Find where the given text appears and provide that cell's center as [x, y] coordinate. 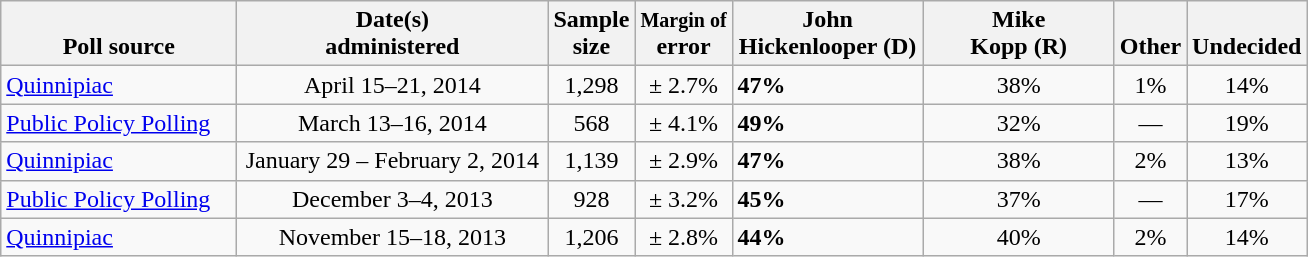
13% [1247, 161]
Date(s)administered [392, 34]
1,139 [592, 161]
± 2.7% [684, 85]
568 [592, 123]
Poll source [119, 34]
± 3.2% [684, 199]
17% [1247, 199]
19% [1247, 123]
Samplesize [592, 34]
December 3–4, 2013 [392, 199]
± 4.1% [684, 123]
1% [1150, 85]
40% [1018, 237]
± 2.9% [684, 161]
37% [1018, 199]
Other [1150, 34]
44% [828, 237]
March 13–16, 2014 [392, 123]
49% [828, 123]
January 29 – February 2, 2014 [392, 161]
1,206 [592, 237]
MikeKopp (R) [1018, 34]
Undecided [1247, 34]
November 15–18, 2013 [392, 237]
± 2.8% [684, 237]
928 [592, 199]
Margin oferror [684, 34]
45% [828, 199]
JohnHickenlooper (D) [828, 34]
April 15–21, 2014 [392, 85]
32% [1018, 123]
1,298 [592, 85]
